Return the (X, Y) coordinate for the center point of the cell that contains the specified text.  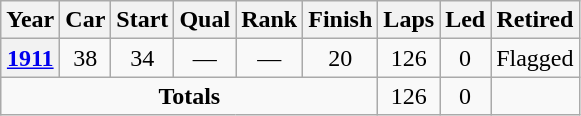
Totals (190, 96)
34 (142, 58)
1911 (30, 58)
Retired (535, 20)
38 (86, 58)
Finish (340, 20)
Rank (270, 20)
Year (30, 20)
Flagged (535, 58)
20 (340, 58)
Laps (409, 20)
Start (142, 20)
Qual (205, 20)
Car (86, 20)
Led (466, 20)
